Identify which cell holds the provided text, then report its (x, y) central coordinate. 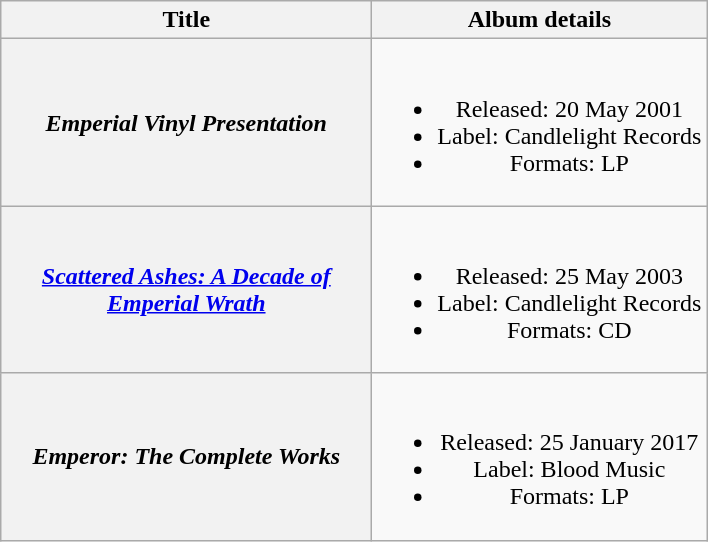
Album details (540, 20)
Scattered Ashes: A Decade of Emperial Wrath (186, 290)
Emperial Vinyl Presentation (186, 122)
Released: 25 January 2017Label: Blood MusicFormats: LP (540, 456)
Released: 20 May 2001Label: Candlelight RecordsFormats: LP (540, 122)
Title (186, 20)
Emperor: The Complete Works (186, 456)
Released: 25 May 2003Label: Candlelight RecordsFormats: CD (540, 290)
